From the cell containing the given text, extract its center point as (X, Y) coordinate. 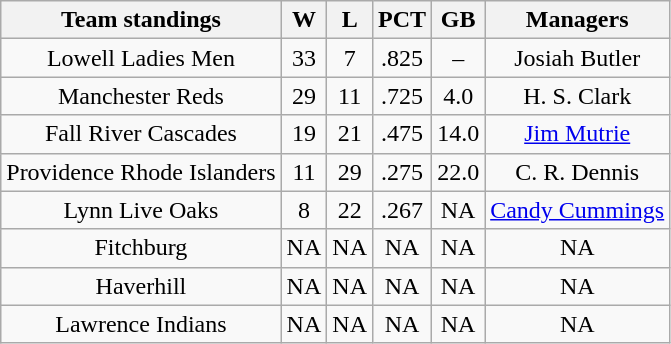
33 (304, 58)
.275 (402, 172)
W (304, 20)
Team standings (141, 20)
Candy Cummings (578, 210)
14.0 (458, 134)
8 (304, 210)
Managers (578, 20)
7 (350, 58)
Providence Rhode Islanders (141, 172)
4.0 (458, 96)
Jim Mutrie (578, 134)
H. S. Clark (578, 96)
GB (458, 20)
– (458, 58)
.725 (402, 96)
PCT (402, 20)
21 (350, 134)
.475 (402, 134)
Fitchburg (141, 248)
Lynn Live Oaks (141, 210)
.267 (402, 210)
Fall River Cascades (141, 134)
Lowell Ladies Men (141, 58)
Haverhill (141, 286)
C. R. Dennis (578, 172)
L (350, 20)
.825 (402, 58)
22 (350, 210)
19 (304, 134)
Josiah Butler (578, 58)
Lawrence Indians (141, 324)
22.0 (458, 172)
Manchester Reds (141, 96)
